Pinpoint the cell where the given text exists, returning its [X, Y] midpoint coordinate. 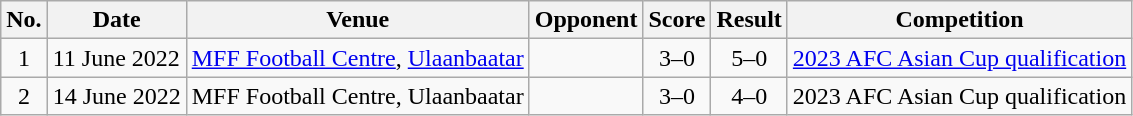
No. [24, 20]
4–0 [749, 96]
Venue [358, 20]
1 [24, 58]
11 June 2022 [116, 58]
5–0 [749, 58]
14 June 2022 [116, 96]
Score [677, 20]
2 [24, 96]
Date [116, 20]
Opponent [586, 20]
Competition [959, 20]
Result [749, 20]
